Pinpoint the cell where the given text exists, returning its [X, Y] midpoint coordinate. 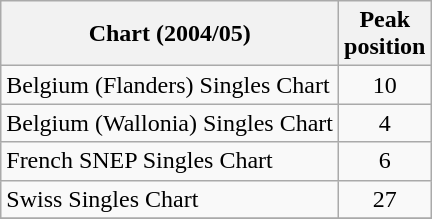
Belgium (Wallonia) Singles Chart [170, 123]
Peakposition [385, 34]
Swiss Singles Chart [170, 199]
6 [385, 161]
10 [385, 85]
Belgium (Flanders) Singles Chart [170, 85]
4 [385, 123]
27 [385, 199]
Chart (2004/05) [170, 34]
French SNEP Singles Chart [170, 161]
